Identify which cell holds the provided text, then report its [X, Y] central coordinate. 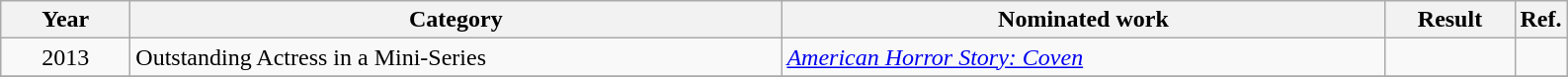
Year [65, 20]
Ref. [1541, 20]
2013 [65, 57]
Result [1450, 20]
Category [456, 20]
American Horror Story: Coven [1083, 57]
Outstanding Actress in a Mini-Series [456, 57]
Nominated work [1083, 20]
